From the cell containing the given text, extract its center point as (x, y) coordinate. 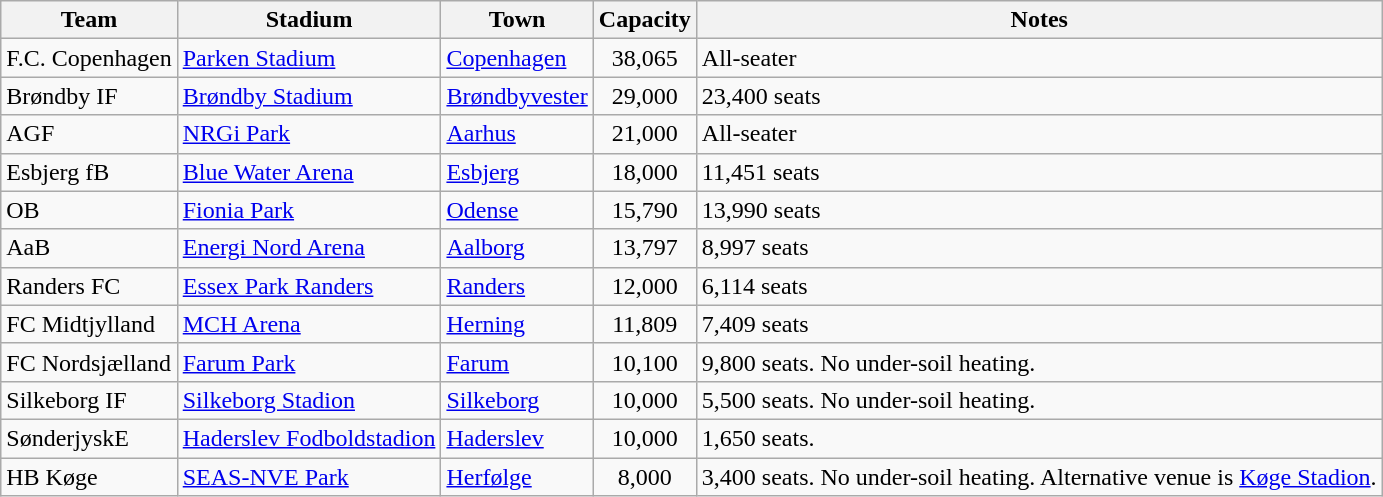
8,000 (644, 477)
Odense (517, 210)
SønderjyskE (89, 438)
Blue Water Arena (309, 172)
NRGi Park (309, 134)
Herfølge (517, 477)
18,000 (644, 172)
10,100 (644, 362)
Brøndby Stadium (309, 96)
AaB (89, 248)
Herning (517, 324)
Brøndby IF (89, 96)
Essex Park Randers (309, 286)
Notes (1039, 20)
9,800 seats. No under-soil heating. (1039, 362)
38,065 (644, 58)
Fionia Park (309, 210)
5,500 seats. No under-soil heating. (1039, 400)
F.C. Copenhagen (89, 58)
Team (89, 20)
1,650 seats. (1039, 438)
FC Nordsjælland (89, 362)
Randers FC (89, 286)
11,809 (644, 324)
Aarhus (517, 134)
Town (517, 20)
Energi Nord Arena (309, 248)
Silkeborg (517, 400)
FC Midtjylland (89, 324)
Farum Park (309, 362)
Farum (517, 362)
Capacity (644, 20)
12,000 (644, 286)
23,400 seats (1039, 96)
6,114 seats (1039, 286)
21,000 (644, 134)
Copenhagen (517, 58)
Esbjerg (517, 172)
29,000 (644, 96)
11,451 seats (1039, 172)
Randers (517, 286)
Aalborg (517, 248)
Parken Stadium (309, 58)
AGF (89, 134)
Esbjerg fB (89, 172)
MCH Arena (309, 324)
13,797 (644, 248)
Brøndbyvester (517, 96)
7,409 seats (1039, 324)
Silkeborg IF (89, 400)
Stadium (309, 20)
HB Køge (89, 477)
3,400 seats. No under-soil heating. Alternative venue is Køge Stadion. (1039, 477)
13,990 seats (1039, 210)
SEAS-NVE Park (309, 477)
Haderslev Fodboldstadion (309, 438)
8,997 seats (1039, 248)
Silkeborg Stadion (309, 400)
15,790 (644, 210)
OB (89, 210)
Haderslev (517, 438)
